Extract the [x, y] coordinate from the center of the cell holding the provided text.  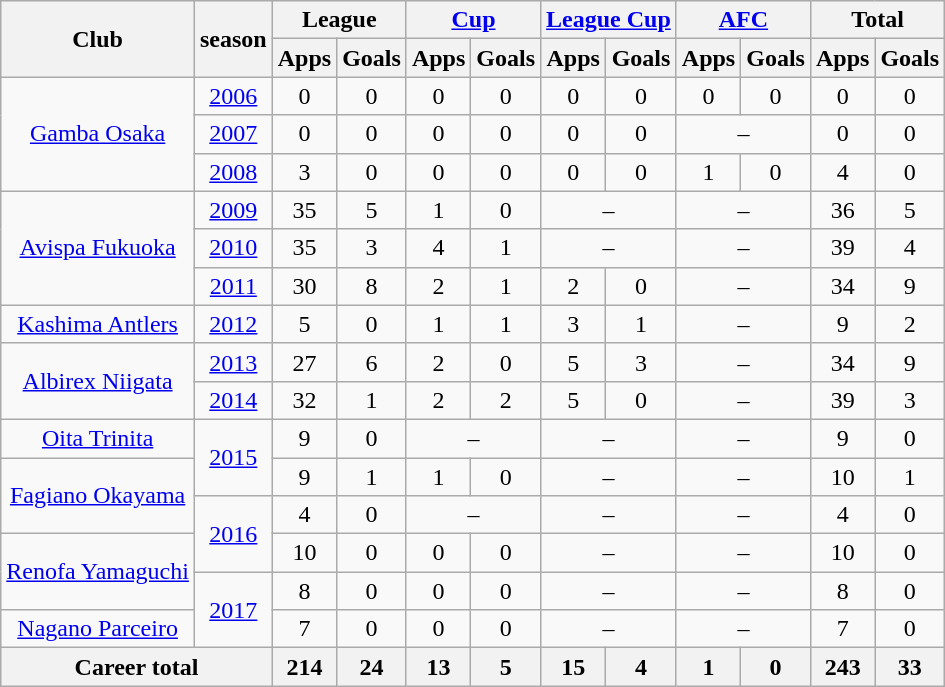
Fagiano Okayama [98, 496]
2014 [233, 400]
2010 [233, 248]
Renofa Yamaguchi [98, 572]
24 [372, 667]
2008 [233, 172]
Cup [473, 20]
27 [304, 362]
League Cup [609, 20]
2007 [233, 134]
2015 [233, 457]
Career total [136, 667]
Nagano Parceiro [98, 629]
243 [842, 667]
2017 [233, 610]
2012 [233, 324]
Albirex Niigata [98, 381]
6 [372, 362]
Avispa Fukuoka [98, 248]
2009 [233, 210]
30 [304, 286]
36 [842, 210]
2016 [233, 534]
Total [877, 20]
season [233, 39]
AFC [743, 20]
Club [98, 39]
Oita Trinita [98, 438]
Gamba Osaka [98, 134]
2011 [233, 286]
League [339, 20]
15 [574, 667]
2006 [233, 96]
2013 [233, 362]
32 [304, 400]
214 [304, 667]
13 [438, 667]
Kashima Antlers [98, 324]
33 [910, 667]
